Locate the cell with the specified text and output its (x, y) center coordinate. 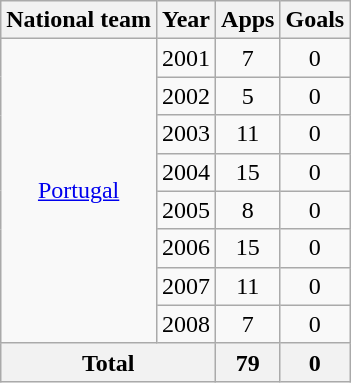
2004 (186, 172)
2002 (186, 96)
5 (248, 96)
Total (108, 362)
2001 (186, 58)
79 (248, 362)
2007 (186, 286)
Goals (315, 20)
Year (186, 20)
2008 (186, 324)
2005 (186, 210)
Apps (248, 20)
Portugal (79, 191)
2003 (186, 134)
National team (79, 20)
8 (248, 210)
2006 (186, 248)
